Output the [x, y] coordinate of the center of the cell containing the given text.  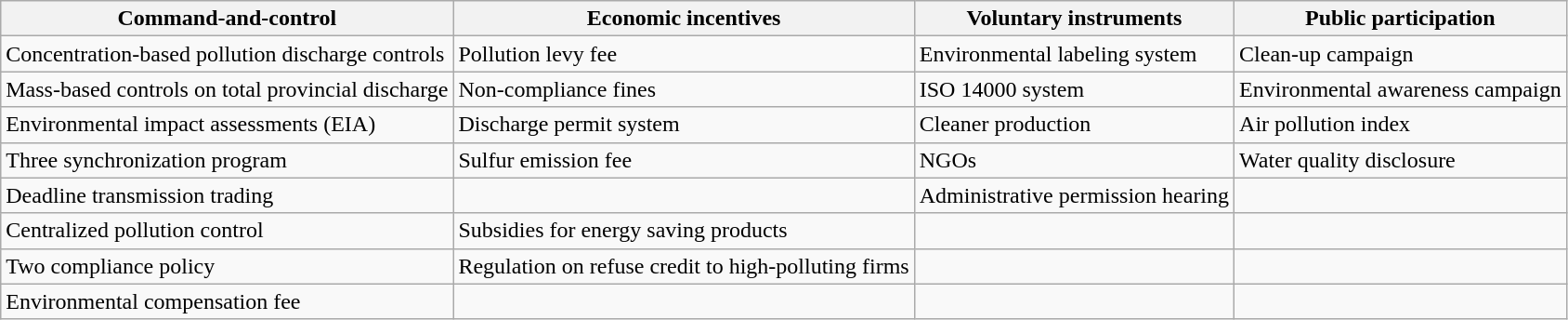
Water quality disclosure [1401, 160]
Regulation on refuse credit to high-polluting firms [684, 266]
ISO 14000 system [1074, 89]
Voluntary instruments [1074, 19]
Sulfur emission fee [684, 160]
Air pollution index [1401, 125]
Command-and-control [227, 19]
Administrative permission hearing [1074, 195]
Discharge permit system [684, 125]
Centralized pollution control [227, 231]
Two compliance policy [227, 266]
Pollution levy fee [684, 54]
Mass-based controls on total provincial discharge [227, 89]
Economic incentives [684, 19]
Non-compliance fines [684, 89]
Concentration-based pollution discharge controls [227, 54]
NGOs [1074, 160]
Cleaner production [1074, 125]
Environmental compensation fee [227, 301]
Three synchronization program [227, 160]
Subsidies for energy saving products [684, 231]
Public participation [1401, 19]
Environmental impact assessments (EIA) [227, 125]
Environmental awareness campaign [1401, 89]
Clean-up campaign [1401, 54]
Deadline transmission trading [227, 195]
Environmental labeling system [1074, 54]
